Extract the (X, Y) coordinate from the center of the cell holding the provided text.  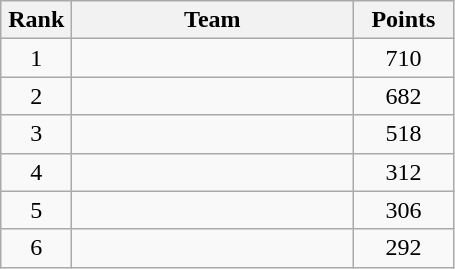
3 (36, 134)
292 (404, 248)
306 (404, 210)
312 (404, 172)
710 (404, 58)
518 (404, 134)
Points (404, 20)
Team (212, 20)
Rank (36, 20)
1 (36, 58)
5 (36, 210)
6 (36, 248)
682 (404, 96)
4 (36, 172)
2 (36, 96)
